Capture the cell that displays the provided text and extract its (x, y) central coordinate. 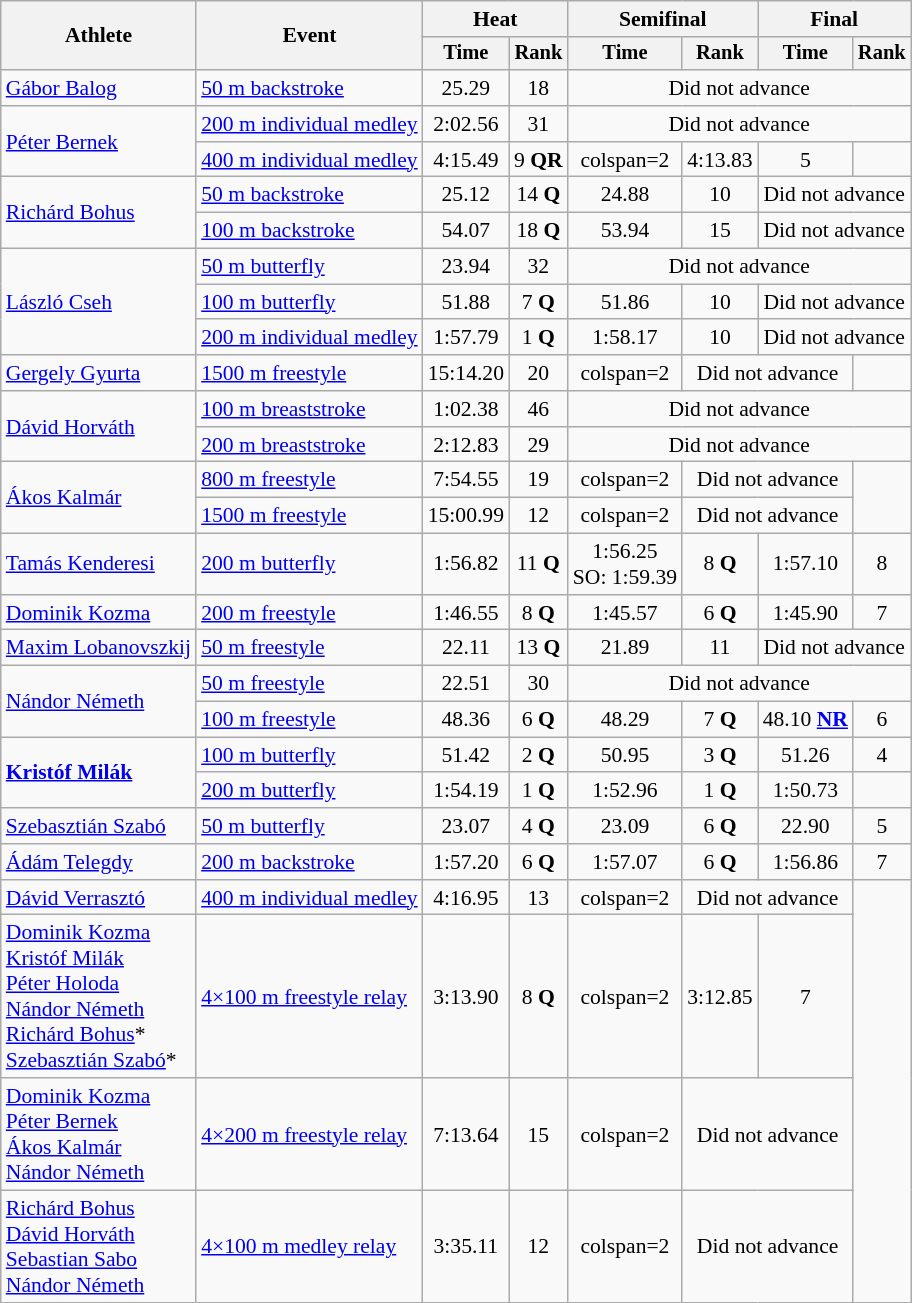
Richárd Bohus (98, 212)
51.26 (806, 755)
22.51 (466, 684)
30 (538, 684)
13 (538, 898)
4:16.95 (466, 898)
22.11 (466, 648)
1:45.57 (625, 613)
18 Q (538, 231)
7:54.55 (466, 480)
51.86 (625, 302)
3:12.85 (720, 996)
48.29 (625, 720)
Ákos Kalmár (98, 498)
3 Q (720, 755)
Maxim Lobanovszkij (98, 648)
48.10 NR (806, 720)
Athlete (98, 36)
Gergely Gyurta (98, 373)
4:13.83 (720, 160)
Gábor Balog (98, 88)
Richárd BohusDávid HorváthSebastian SaboNándor Németh (98, 1247)
Tamás Kenderesi (98, 564)
51.42 (466, 755)
4 Q (538, 826)
3:13.90 (466, 996)
1:58.17 (625, 338)
8 (882, 564)
23.94 (466, 267)
24.88 (625, 195)
48.36 (466, 720)
23.07 (466, 826)
22.90 (806, 826)
1:57.20 (466, 862)
Ádám Telegdy (98, 862)
15:14.20 (466, 373)
15:00.99 (466, 516)
Dominik Kozma (98, 613)
Péter Bernek (98, 142)
46 (538, 409)
Final (834, 19)
1:46.55 (466, 613)
2 Q (538, 755)
32 (538, 267)
29 (538, 445)
11 (720, 648)
Dominik KozmaKristóf MilákPéter HolodaNándor NémethRichárd Bohus*Szebasztián Szabó* (98, 996)
25.29 (466, 88)
3:35.11 (466, 1247)
200 m freestyle (310, 613)
20 (538, 373)
51.88 (466, 302)
4×200 m freestyle relay (310, 1134)
31 (538, 124)
1:52.96 (625, 791)
14 Q (538, 195)
1:56.25SO: 1:59.39 (625, 564)
21.89 (625, 648)
1:57.10 (806, 564)
Dávid Horváth (98, 426)
6 (882, 720)
18 (538, 88)
7:13.64 (466, 1134)
100 m freestyle (310, 720)
50.95 (625, 755)
1:50.73 (806, 791)
1:45.90 (806, 613)
1:54.19 (466, 791)
Nándor Németh (98, 702)
László Cseh (98, 302)
1:56.86 (806, 862)
4×100 m freestyle relay (310, 996)
2:12.83 (466, 445)
1:57.07 (625, 862)
13 Q (538, 648)
200 m backstroke (310, 862)
53.94 (625, 231)
1:02.38 (466, 409)
Dominik KozmaPéter BernekÁkos KalmárNándor Németh (98, 1134)
Event (310, 36)
Szebasztián Szabó (98, 826)
25.12 (466, 195)
800 m freestyle (310, 480)
4:15.49 (466, 160)
100 m breaststroke (310, 409)
200 m breaststroke (310, 445)
Heat (496, 19)
54.07 (466, 231)
2:02.56 (466, 124)
4×100 m medley relay (310, 1247)
23.09 (625, 826)
4 (882, 755)
19 (538, 480)
Kristóf Milák (98, 772)
Dávid Verrasztó (98, 898)
11 Q (538, 564)
Semifinal (663, 19)
100 m backstroke (310, 231)
1:57.79 (466, 338)
1:56.82 (466, 564)
9 QR (538, 160)
